Return [X, Y] of the center of cell containing provided text 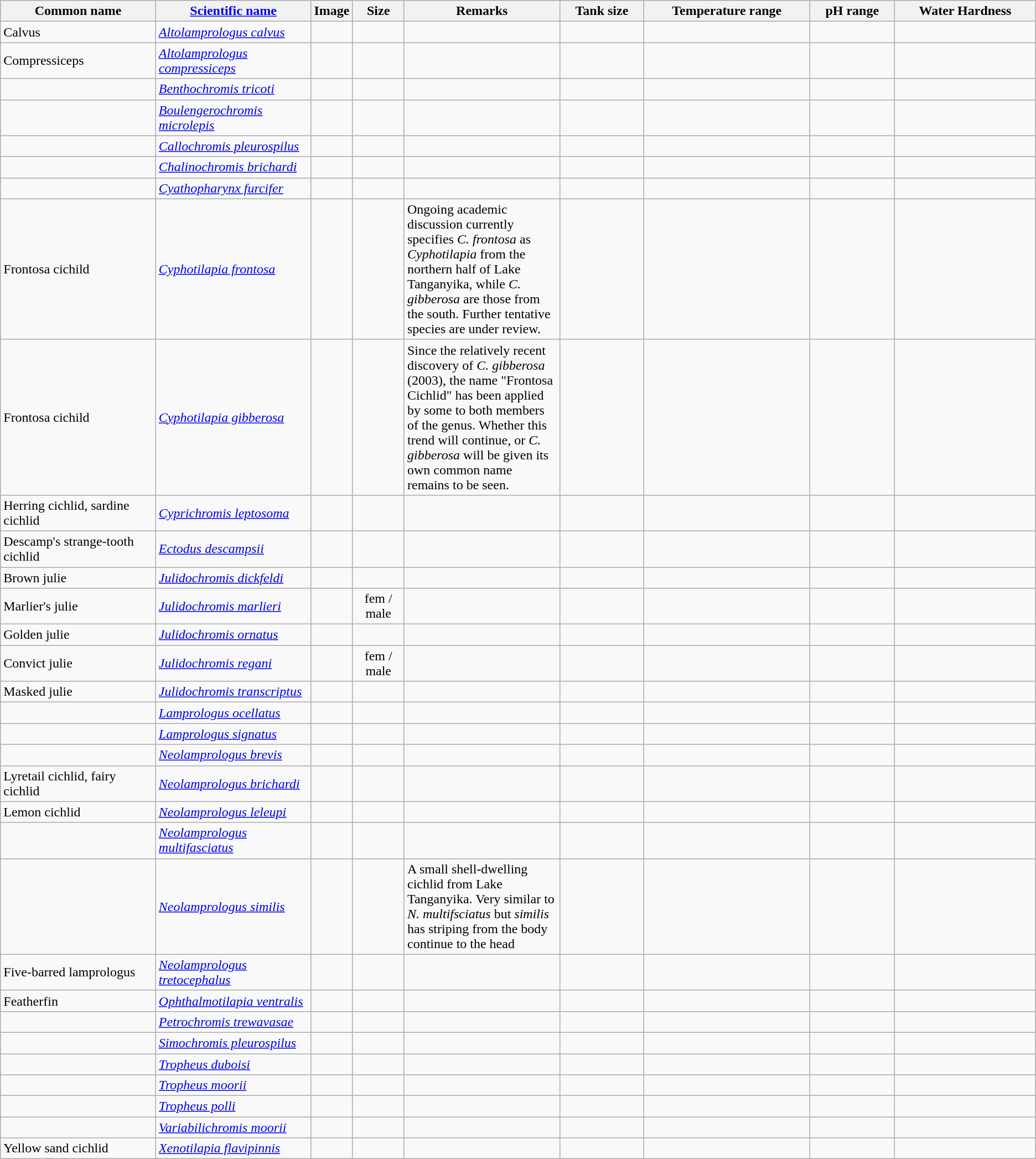
Brown julie [79, 577]
Lemon cichlid [79, 812]
Herring cichlid, sardine cichlid [79, 513]
Temperature range [727, 11]
Five-barred lamprologus [79, 972]
Golden julie [79, 635]
Benthochromis tricoti [234, 89]
Neolamprologus leleupi [234, 812]
Lyretail cichlid, fairy cichlid [79, 784]
Cyathopharynx furcifer [234, 188]
Common name [79, 11]
Marlier's julie [79, 607]
Tank size [602, 11]
Convict julie [79, 663]
Lamprologus ocellatus [234, 713]
Callochromis pleurospilus [234, 146]
Ophthalmotilapia ventralis [234, 1001]
Tropheus moorii [234, 1085]
Calvus [79, 32]
Julidochromis ornatus [234, 635]
Julidochromis regani [234, 663]
Julidochromis transcriptus [234, 692]
Neolamprologus brichardi [234, 784]
Remarks [481, 11]
Tropheus duboisi [234, 1064]
Altolamprologus calvus [234, 32]
Variabilichromis moorii [234, 1127]
pH range [852, 11]
Descamp's strange-tooth cichlid [79, 549]
Size [379, 11]
Neolamprologus brevis [234, 755]
Julidochromis dickfeldi [234, 577]
Water Hardness [965, 11]
Image [332, 11]
Neolamprologus similis [234, 907]
Altolamprologus compressiceps [234, 61]
Masked julie [79, 692]
Cyprichromis leptosoma [234, 513]
Simochromis pleurospilus [234, 1043]
Neolamprologus multifasciatus [234, 840]
Compressiceps [79, 61]
Yellow sand cichlid [79, 1148]
Lamprologus signatus [234, 734]
Tropheus polli [234, 1106]
Cyphotilapia gibberosa [234, 417]
Julidochromis marlieri [234, 607]
Chalinochromis brichardi [234, 167]
Featherfin [79, 1001]
Cyphotilapia frontosa [234, 269]
Ectodus descampsii [234, 549]
A small shell-dwelling cichlid from Lake Tanganyika. Very similar to N. multifsciatus but similis has striping from the body continue to the head [481, 907]
Boulengerochromis microlepis [234, 117]
Scientific name [234, 11]
Neolamprologus tretocephalus [234, 972]
Petrochromis trewavasae [234, 1022]
Xenotilapia flavipinnis [234, 1148]
